Output the [X, Y] coordinate of the center of the cell containing the given text.  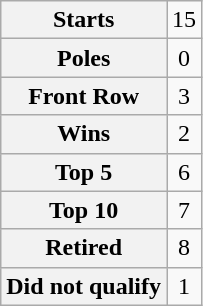
7 [184, 210]
Top 5 [84, 172]
8 [184, 248]
15 [184, 20]
Did not qualify [84, 286]
Poles [84, 58]
2 [184, 134]
0 [184, 58]
Front Row [84, 96]
6 [184, 172]
Top 10 [84, 210]
Wins [84, 134]
Retired [84, 248]
1 [184, 286]
Starts [84, 20]
3 [184, 96]
